Provide the (x, y) coordinate of the cell's center where the given text is located.  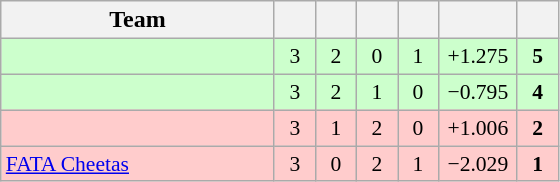
Team (138, 20)
FATA Cheetas (138, 164)
4 (538, 92)
+1.006 (478, 128)
5 (538, 57)
−2.029 (478, 164)
−0.795 (478, 92)
+1.275 (478, 57)
